Search for the cell housing the specified text and yield its (X, Y) center coordinate. 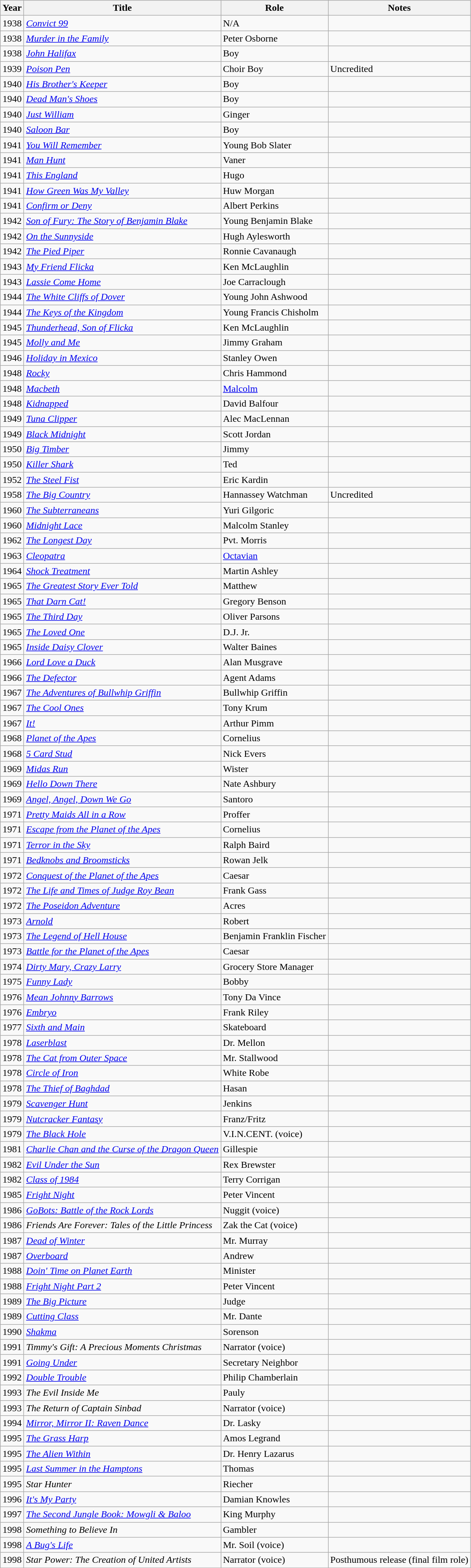
Nick Evers (274, 754)
Friends Are Forever: Tales of the Little Princess (122, 1225)
Macbeth (122, 388)
The White Cliffs of Dover (122, 297)
You Will Remember (122, 145)
Dr. Henry Lazarus (274, 1454)
1962 (12, 541)
Midas Run (122, 769)
Poison Pen (122, 69)
Last Summer in the Hamptons (122, 1469)
1997 (12, 1514)
Dr. Mellon (274, 1043)
Hello Down There (122, 784)
Matthew (274, 586)
The Loved One (122, 632)
It! (122, 723)
Nuggit (voice) (274, 1210)
Gambler (274, 1530)
Hugo (274, 175)
Class of 1984 (122, 1180)
1981 (12, 1149)
Jimmy Graham (274, 343)
Dead of Winter (122, 1241)
The Big Country (122, 495)
Tony Da Vince (274, 997)
Rowan Jelk (274, 860)
Saloon Bar (122, 130)
Shakma (122, 1332)
Murder in the Family (122, 38)
Cutting Class (122, 1317)
Kidnapped (122, 403)
Terry Corrigan (274, 1180)
Molly and Me (122, 343)
Confirm or Deny (122, 206)
Hasan (274, 1088)
Santoro (274, 799)
The Return of Captain Sinbad (122, 1408)
Just William (122, 114)
Ginger (274, 114)
The Cat from Outer Space (122, 1058)
Charlie Chan and the Curse of the Dragon Queen (122, 1149)
1963 (12, 556)
Laserblast (122, 1043)
Grocery Store Manager (274, 967)
Mr. Dante (274, 1317)
Jenkins (274, 1103)
Malcolm Stanley (274, 525)
Mr. Soil (voice) (274, 1545)
N/A (274, 23)
Thomas (274, 1469)
The Steel Fist (122, 480)
The Subterraneans (122, 510)
Arnold (122, 921)
Scott Jordan (274, 434)
Black Midnight (122, 434)
The Longest Day (122, 541)
Lassie Come Home (122, 282)
1939 (12, 69)
Something to Believe In (122, 1530)
Timmy's Gift: A Precious Moments Christmas (122, 1347)
Dirty Mary, Crazy Larry (122, 967)
Convict 99 (122, 23)
Lord Love a Duck (122, 662)
Scavenger Hunt (122, 1103)
Hannassey Watchman (274, 495)
Overboard (122, 1256)
Martin Ashley (274, 571)
Big Timber (122, 449)
Sixth and Main (122, 1027)
Bedknobs and Broomsticks (122, 860)
The Adventures of Bullwhip Griffin (122, 693)
Pvt. Morris (274, 541)
1985 (12, 1195)
1964 (12, 571)
Franz/Fritz (274, 1119)
Ronnie Cavanaugh (274, 251)
The Poseidon Adventure (122, 906)
Agent Adams (274, 678)
The Cool Ones (122, 708)
Gillespie (274, 1149)
John Halifax (122, 54)
The Second Jungle Book: Mowgli & Baloo (122, 1514)
Amos Legrand (274, 1438)
Holiday in Mexico (122, 358)
Stanley Owen (274, 358)
1958 (12, 495)
Acres (274, 906)
Peter Osborne (274, 38)
The Black Hole (122, 1134)
Conquest of the Planet of the Apes (122, 875)
Robert (274, 921)
Oliver Parsons (274, 616)
Thunderhead, Son of Flicka (122, 327)
Eric Kardin (274, 480)
1975 (12, 982)
Mean Johnny Barrows (122, 997)
Frank Riley (274, 1012)
Young Bob Slater (274, 145)
Notes (399, 8)
Alec MacLennan (274, 419)
Battle for the Planet of the Apes (122, 952)
Embryo (122, 1012)
The Thief of Baghdad (122, 1088)
Ted (274, 465)
Philip Chamberlain (274, 1377)
Wister (274, 769)
Rex Brewster (274, 1165)
GoBots: Battle of the Rock Lords (122, 1210)
1992 (12, 1377)
Inside Daisy Clover (122, 647)
1974 (12, 967)
Ralph Baird (274, 845)
Double Trouble (122, 1377)
Circle of Iron (122, 1073)
Albert Perkins (274, 206)
D.J. Jr. (274, 632)
Escape from the Planet of the Apes (122, 830)
Angel, Angel, Down We Go (122, 799)
Going Under (122, 1362)
The Greatest Story Ever Told (122, 586)
Young John Ashwood (274, 297)
Role (274, 8)
Man Hunt (122, 160)
The Keys of the Kingdom (122, 312)
Rocky (122, 373)
Bobby (274, 982)
Hugh Aylesworth (274, 236)
Evil Under the Sun (122, 1165)
Shock Treatment (122, 571)
Andrew (274, 1256)
On the Sunnyside (122, 236)
A Bug's Life (122, 1545)
5 Card Stud (122, 754)
Judge (274, 1301)
1996 (12, 1499)
1946 (12, 358)
Vaner (274, 160)
Gregory Benson (274, 601)
Dr. Lasky (274, 1423)
Funny Lady (122, 982)
Chris Hammond (274, 373)
Young Benjamin Blake (274, 221)
Frank Gass (274, 890)
Riecher (274, 1484)
That Darn Cat! (122, 601)
Killer Shark (122, 465)
This England (122, 175)
Star Hunter (122, 1484)
Young Francis Chisholm (274, 312)
Nutcracker Fantasy (122, 1119)
The Evil Inside Me (122, 1392)
Zak the Cat (voice) (274, 1225)
The Grass Harp (122, 1438)
How Green Was My Valley (122, 191)
Skateboard (274, 1027)
Planet of the Apes (122, 738)
V.I.N.CENT. (voice) (274, 1134)
Tuna Clipper (122, 419)
1952 (12, 480)
Joe Carraclough (274, 282)
Star Power: The Creation of United Artists (122, 1560)
Yuri Gilgoric (274, 510)
David Balfour (274, 403)
Fright Night (122, 1195)
White Robe (274, 1073)
Alan Musgrave (274, 662)
Mr. Murray (274, 1241)
1977 (12, 1027)
Terror in the Sky (122, 845)
Proffer (274, 814)
The Pied Piper (122, 251)
Nate Ashbury (274, 784)
Son of Fury: The Story of Benjamin Blake (122, 221)
1994 (12, 1423)
Doin' Time on Planet Earth (122, 1271)
My Friend Flicka (122, 267)
His Brother's Keeper (122, 84)
Secretary Neighbor (274, 1362)
Fright Night Part 2 (122, 1286)
Title (122, 8)
The Big Picture (122, 1301)
Pauly (274, 1392)
Year (12, 8)
Jimmy (274, 449)
It's My Party (122, 1499)
The Alien Within (122, 1454)
Mirror, Mirror II: Raven Dance (122, 1423)
King Murphy (274, 1514)
Benjamin Franklin Fischer (274, 936)
Choir Boy (274, 69)
Huw Morgan (274, 191)
Sorenson (274, 1332)
Pretty Maids All in a Row (122, 814)
Malcolm (274, 388)
Cleopatra (122, 556)
Bullwhip Griffin (274, 693)
Octavian (274, 556)
1990 (12, 1332)
Arthur Pimm (274, 723)
Midnight Lace (122, 525)
Posthumous release (final film role) (399, 1560)
Damian Knowles (274, 1499)
The Legend of Hell House (122, 936)
The Defector (122, 678)
Walter Baines (274, 647)
The Life and Times of Judge Roy Bean (122, 890)
The Third Day (122, 616)
Tony Krum (274, 708)
Minister (274, 1271)
Dead Man's Shoes (122, 99)
Mr. Stallwood (274, 1058)
